From the cell containing the given text, extract its center point as (X, Y) coordinate. 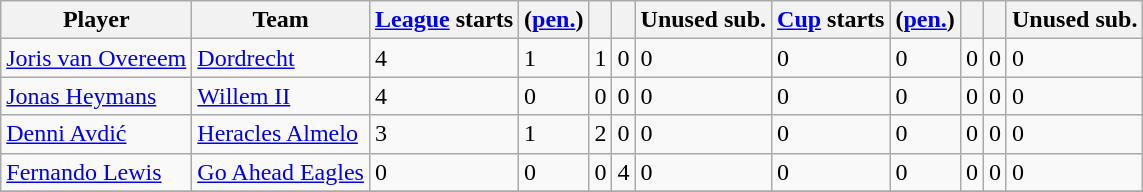
League starts (444, 20)
Fernando Lewis (96, 172)
Cup starts (831, 20)
3 (444, 134)
Jonas Heymans (96, 96)
Go Ahead Eagles (281, 172)
2 (600, 134)
Joris van Overeem (96, 58)
Player (96, 20)
Team (281, 20)
Dordrecht (281, 58)
Willem II (281, 96)
Heracles Almelo (281, 134)
Denni Avdić (96, 134)
